Search for the cell housing the specified text and yield its (X, Y) center coordinate. 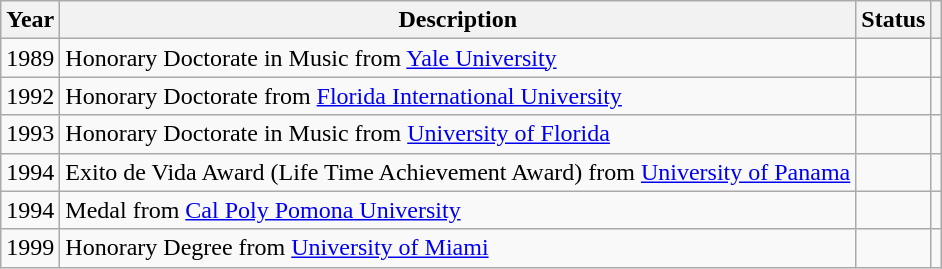
Description (458, 20)
Honorary Degree from University of Miami (458, 248)
1989 (30, 58)
Year (30, 20)
Honorary Doctorate in Music from University of Florida (458, 134)
Exito de Vida Award (Life Time Achievement Award) from University of Panama (458, 172)
Medal from Cal Poly Pomona University (458, 210)
1993 (30, 134)
Honorary Doctorate in Music from Yale University (458, 58)
Status (894, 20)
1992 (30, 96)
Honorary Doctorate from Florida International University (458, 96)
1999 (30, 248)
